Locate the cell with the specified text and output its [X, Y] center coordinate. 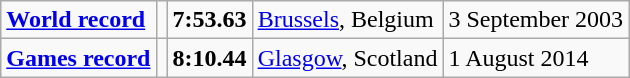
Games record [78, 58]
3 September 2003 [536, 20]
Glasgow, Scotland [348, 58]
8:10.44 [210, 58]
1 August 2014 [536, 58]
Brussels, Belgium [348, 20]
7:53.63 [210, 20]
World record [78, 20]
